Locate the cell with the specified text and output its (X, Y) center coordinate. 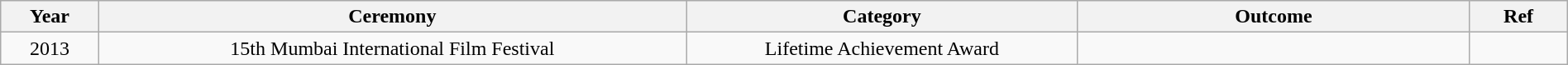
Ref (1518, 17)
Outcome (1274, 17)
15th Mumbai International Film Festival (392, 48)
Ceremony (392, 17)
Lifetime Achievement Award (882, 48)
Category (882, 17)
Year (50, 17)
2013 (50, 48)
